Detect which cell encompasses the target text, then output its [X, Y] center coordinate. 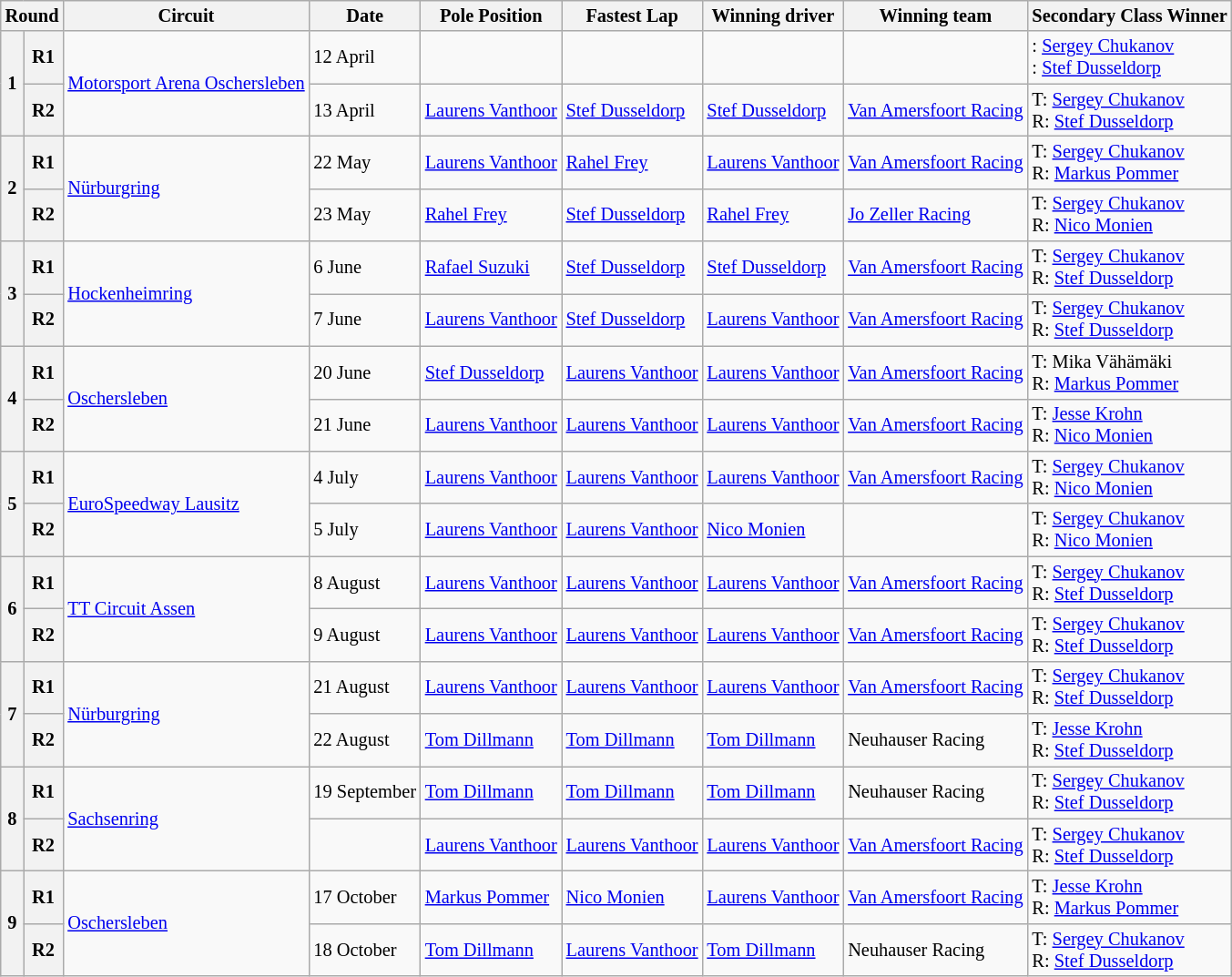
2 [13, 188]
21 June [364, 425]
Hockenheimring [186, 293]
12 April [364, 57]
Winning team [935, 15]
Markus Pommer [492, 897]
Pole Position [492, 15]
8 [13, 818]
20 June [364, 372]
TT Circuit Assen [186, 608]
Fastest Lap [632, 15]
Jo Zeller Racing [935, 215]
Round [33, 15]
T: Sergey ChukanovR: Markus Pommer [1130, 162]
: Sergey Chukanov: Stef Dusseldorp [1130, 57]
8 August [364, 583]
EuroSpeedway Lausitz [186, 503]
7 June [364, 320]
Motorsport Arena Oschersleben [186, 84]
18 October [364, 950]
Rafael Suzuki [492, 268]
7 [13, 714]
9 [13, 923]
Secondary Class Winner [1130, 15]
22 August [364, 740]
19 September [364, 792]
T: Jesse KrohnR: Nico Monien [1130, 425]
4 [13, 399]
5 [13, 503]
T: Mika VähämäkiR: Markus Pommer [1130, 372]
13 April [364, 110]
21 August [364, 687]
Winning driver [772, 15]
23 May [364, 215]
22 May [364, 162]
6 [13, 608]
5 July [364, 530]
6 June [364, 268]
9 August [364, 635]
17 October [364, 897]
Date [364, 15]
1 [13, 84]
4 July [364, 477]
Sachsenring [186, 818]
T: Jesse KrohnR: Markus Pommer [1130, 897]
T: Jesse KrohnR: Stef Dusseldorp [1130, 740]
3 [13, 293]
Circuit [186, 15]
